Search for the cell housing the specified text and yield its [x, y] center coordinate. 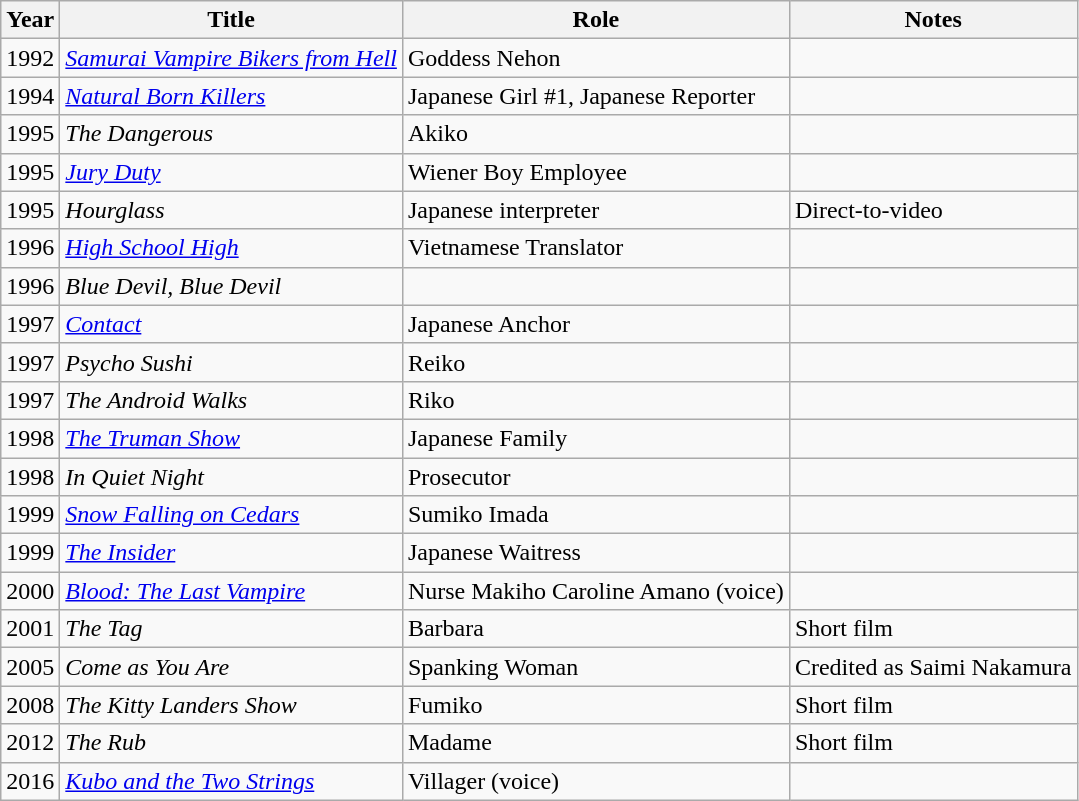
Prosecutor [596, 477]
The Insider [232, 553]
The Truman Show [232, 438]
Japanese Family [596, 438]
Role [596, 20]
The Rub [232, 743]
Blue Devil, Blue Devil [232, 286]
2001 [30, 629]
Japanese interpreter [596, 210]
Fumiko [596, 705]
1994 [30, 96]
Wiener Boy Employee [596, 172]
Japanese Girl #1, Japanese Reporter [596, 96]
2012 [30, 743]
Credited as Saimi Nakamura [933, 667]
Sumiko Imada [596, 515]
Villager (voice) [596, 781]
The Android Walks [232, 400]
Psycho Sushi [232, 362]
Nurse Makiho Caroline Amano (voice) [596, 591]
2005 [30, 667]
1992 [30, 58]
Blood: The Last Vampire [232, 591]
High School High [232, 248]
2008 [30, 705]
Notes [933, 20]
Samurai Vampire Bikers from Hell [232, 58]
Goddess Nehon [596, 58]
Hourglass [232, 210]
Snow Falling on Cedars [232, 515]
Kubo and the Two Strings [232, 781]
Natural Born Killers [232, 96]
The Tag [232, 629]
Year [30, 20]
Japanese Anchor [596, 324]
Riko [596, 400]
2016 [30, 781]
In Quiet Night [232, 477]
Come as You Are [232, 667]
Contact [232, 324]
Barbara [596, 629]
Japanese Waitress [596, 553]
2000 [30, 591]
The Kitty Landers Show [232, 705]
Madame [596, 743]
Title [232, 20]
Spanking Woman [596, 667]
Direct-to-video [933, 210]
Vietnamese Translator [596, 248]
Jury Duty [232, 172]
Reiko [596, 362]
Akiko [596, 134]
The Dangerous [232, 134]
